Extract the [x, y] coordinate from the center of the cell holding the provided text.  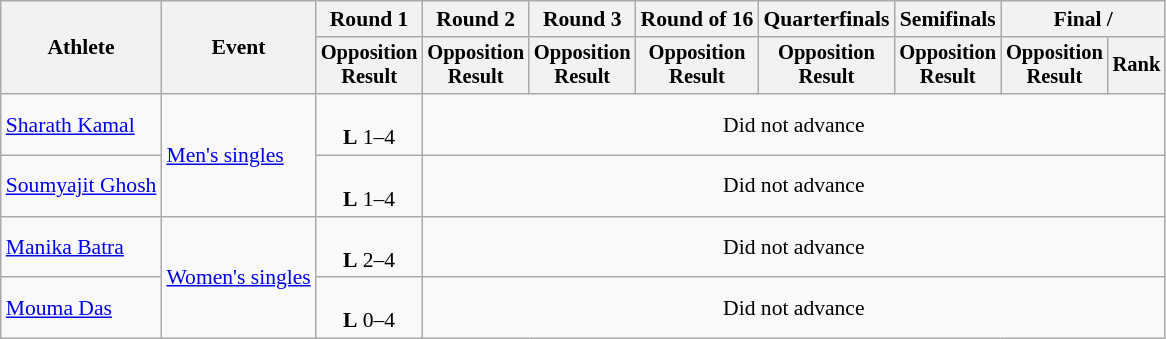
Mouma Das [82, 308]
Manika Batra [82, 248]
Athlete [82, 48]
Round of 16 [698, 19]
Soumyajit Ghosh [82, 186]
Final / [1083, 19]
Women's singles [238, 278]
Round 1 [370, 19]
Semifinals [948, 19]
Sharath Kamal [82, 124]
Round 2 [476, 19]
L 0–4 [370, 308]
Round 3 [582, 19]
Men's singles [238, 155]
Quarterfinals [826, 19]
Rank [1137, 66]
L 2–4 [370, 248]
Event [238, 48]
